Return (x, y) of the center of cell containing provided text 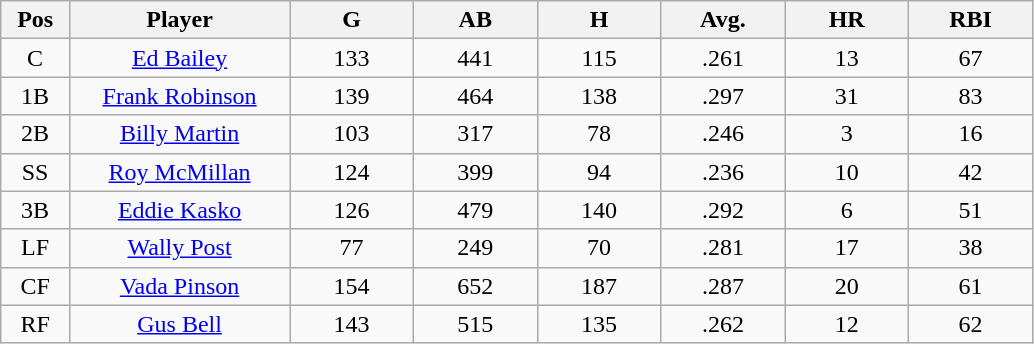
H (599, 20)
115 (599, 58)
.246 (723, 134)
Ed Bailey (180, 58)
143 (352, 324)
78 (599, 134)
62 (971, 324)
HR (847, 20)
.281 (723, 248)
70 (599, 248)
.262 (723, 324)
6 (847, 210)
2B (36, 134)
140 (599, 210)
187 (599, 286)
RBI (971, 20)
CF (36, 286)
10 (847, 172)
G (352, 20)
61 (971, 286)
42 (971, 172)
.261 (723, 58)
51 (971, 210)
C (36, 58)
464 (475, 96)
Wally Post (180, 248)
94 (599, 172)
Vada Pinson (180, 286)
Player (180, 20)
Avg. (723, 20)
13 (847, 58)
479 (475, 210)
135 (599, 324)
LF (36, 248)
441 (475, 58)
Roy McMillan (180, 172)
3B (36, 210)
126 (352, 210)
124 (352, 172)
.292 (723, 210)
399 (475, 172)
Pos (36, 20)
RF (36, 324)
SS (36, 172)
139 (352, 96)
Billy Martin (180, 134)
38 (971, 248)
317 (475, 134)
AB (475, 20)
.297 (723, 96)
77 (352, 248)
.236 (723, 172)
1B (36, 96)
12 (847, 324)
67 (971, 58)
83 (971, 96)
515 (475, 324)
Eddie Kasko (180, 210)
Gus Bell (180, 324)
138 (599, 96)
3 (847, 134)
249 (475, 248)
133 (352, 58)
652 (475, 286)
31 (847, 96)
20 (847, 286)
16 (971, 134)
17 (847, 248)
103 (352, 134)
.287 (723, 286)
Frank Robinson (180, 96)
154 (352, 286)
